Pinpoint the cell where the given text exists, returning its (X, Y) midpoint coordinate. 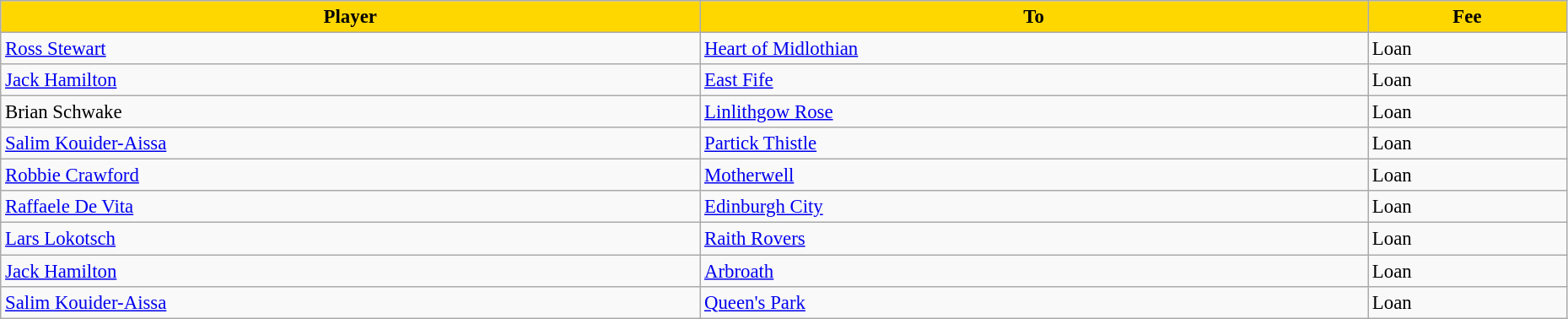
Ross Stewart (351, 49)
Arbroath (1034, 271)
Raith Rovers (1034, 239)
Player (351, 17)
Fee (1468, 17)
Robbie Crawford (351, 176)
Queen's Park (1034, 302)
East Fife (1034, 80)
Heart of Midlothian (1034, 49)
Linlithgow Rose (1034, 112)
Partick Thistle (1034, 143)
Lars Lokotsch (351, 239)
Brian Schwake (351, 112)
To (1034, 17)
Raffaele De Vita (351, 207)
Edinburgh City (1034, 207)
Motherwell (1034, 176)
